From the cell containing the given text, extract its center point as (X, Y) coordinate. 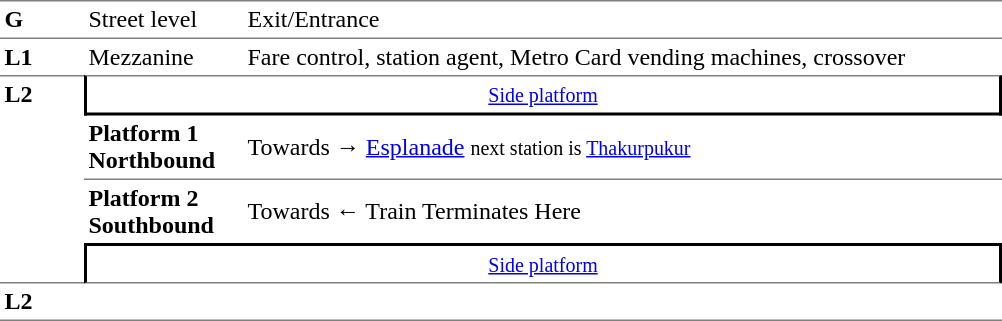
Towards ← Train Terminates Here (622, 212)
L2 (42, 179)
Towards → Esplanade next station is Thakurpukur (622, 148)
Mezzanine (164, 57)
Platform 2Southbound (164, 212)
Exit/Entrance (622, 20)
Street level (164, 20)
Fare control, station agent, Metro Card vending machines, crossover (622, 57)
Platform 1Northbound (164, 148)
L1 (42, 57)
G (42, 20)
